From the cell containing the given text, extract its center point as (X, Y) coordinate. 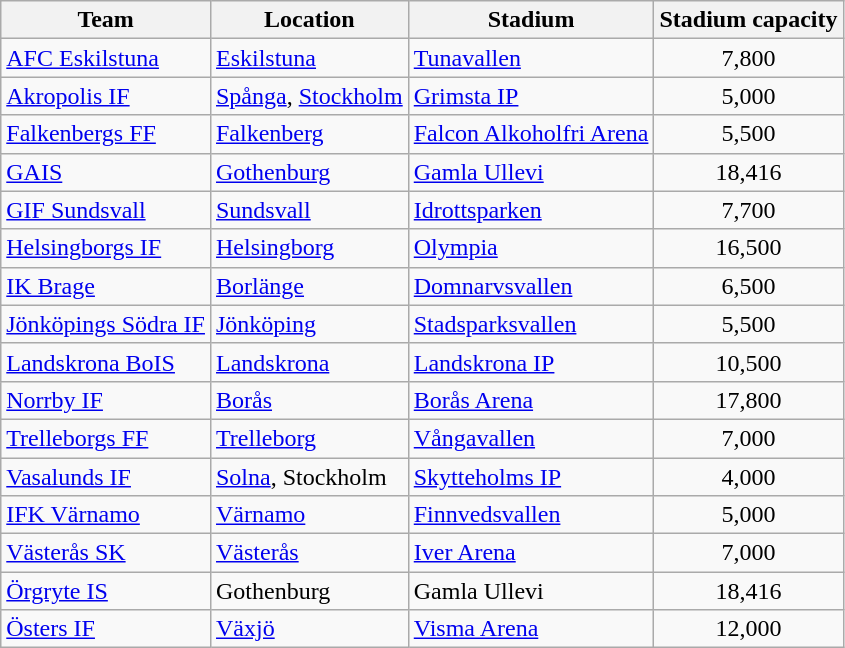
Stadium capacity (748, 20)
Trelleborgs FF (106, 438)
7,700 (748, 210)
Solna, Stockholm (309, 477)
Idrottsparken (531, 210)
Grimsta IP (531, 96)
Team (106, 20)
Iver Arena (531, 553)
Falcon Alkoholfri Arena (531, 134)
7,800 (748, 58)
Värnamo (309, 515)
Location (309, 20)
Växjö (309, 629)
Olympia (531, 248)
IFK Värnamo (106, 515)
Sundsvall (309, 210)
Visma Arena (531, 629)
GAIS (106, 172)
Tunavallen (531, 58)
Örgryte IS (106, 591)
10,500 (748, 362)
Vasalunds IF (106, 477)
GIF Sundsvall (106, 210)
Falkenbergs FF (106, 134)
Landskrona IP (531, 362)
Helsingborgs IF (106, 248)
17,800 (748, 400)
Norrby IF (106, 400)
Landskrona (309, 362)
Finnvedsvallen (531, 515)
Eskilstuna (309, 58)
16,500 (748, 248)
AFC Eskilstuna (106, 58)
4,000 (748, 477)
Akropolis IF (106, 96)
Helsingborg (309, 248)
Västerås (309, 553)
Jönköpings Södra IF (106, 324)
6,500 (748, 286)
Trelleborg (309, 438)
Vångavallen (531, 438)
Borlänge (309, 286)
12,000 (748, 629)
Landskrona BoIS (106, 362)
Skytteholms IP (531, 477)
Borås (309, 400)
IK Brage (106, 286)
Jönköping (309, 324)
Stadsparksvallen (531, 324)
Västerås SK (106, 553)
Stadium (531, 20)
Domnarvsvallen (531, 286)
Falkenberg (309, 134)
Östers IF (106, 629)
Spånga, Stockholm (309, 96)
Borås Arena (531, 400)
